Scan for the cell matching the given text and deliver its (x, y) coordinate at center. 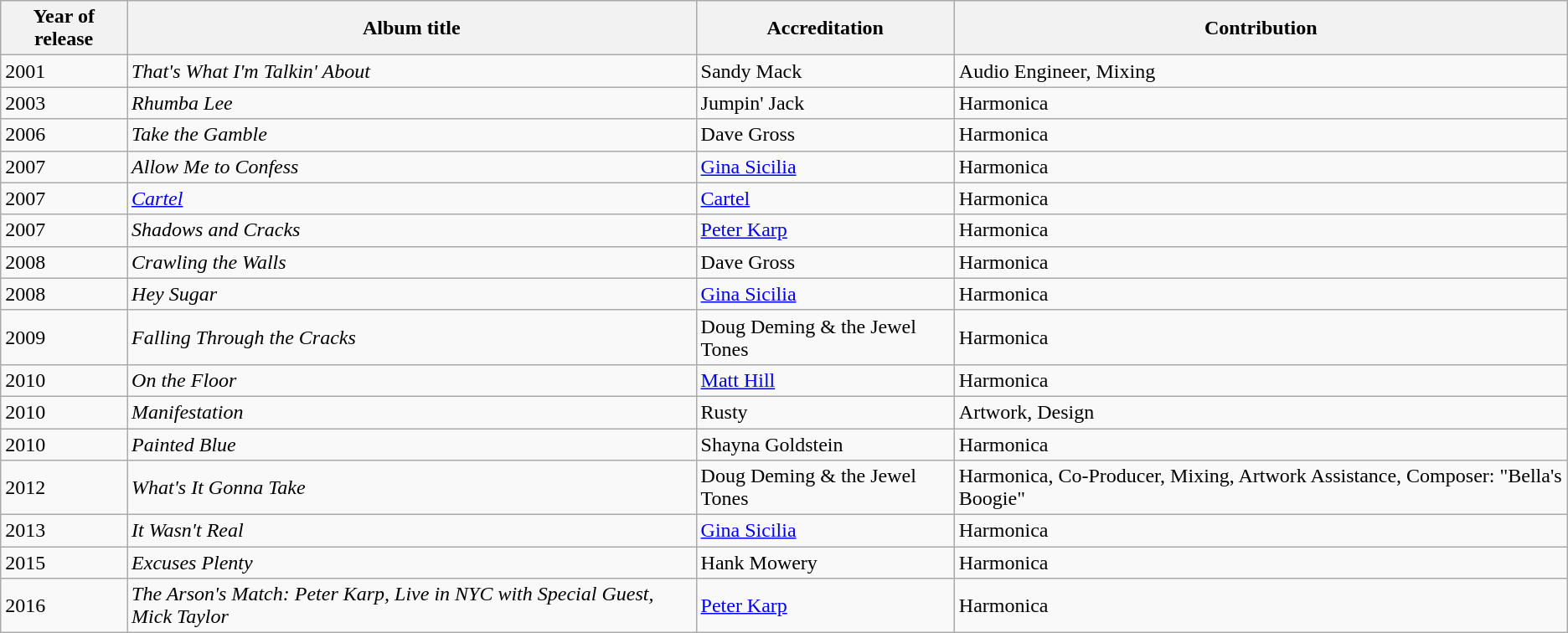
2009 (64, 337)
Shadows and Cracks (412, 230)
Harmonica, Co-Producer, Mixing, Artwork Assistance, Composer: "Bella's Boogie" (1261, 487)
Take the Gamble (412, 135)
2001 (64, 71)
Hey Sugar (412, 294)
2016 (64, 606)
Jumpin' Jack (825, 103)
That's What I'm Talkin' About (412, 71)
What's It Gonna Take (412, 487)
2006 (64, 135)
The Arson's Match: Peter Karp, Live in NYC with Special Guest, Mick Taylor (412, 606)
Rhumba Lee (412, 103)
2003 (64, 103)
Album title (412, 28)
Sandy Mack (825, 71)
Rusty (825, 412)
Excuses Plenty (412, 563)
On the Floor (412, 380)
Manifestation (412, 412)
Accreditation (825, 28)
It Wasn't Real (412, 531)
Matt Hill (825, 380)
Audio Engineer, Mixing (1261, 71)
Crawling the Walls (412, 262)
Contribution (1261, 28)
Artwork, Design (1261, 412)
Shayna Goldstein (825, 445)
Painted Blue (412, 445)
Falling Through the Cracks (412, 337)
Year of release (64, 28)
2012 (64, 487)
Allow Me to Confess (412, 167)
2015 (64, 563)
Hank Mowery (825, 563)
2013 (64, 531)
